Detect which cell encompasses the target text, then output its (X, Y) center coordinate. 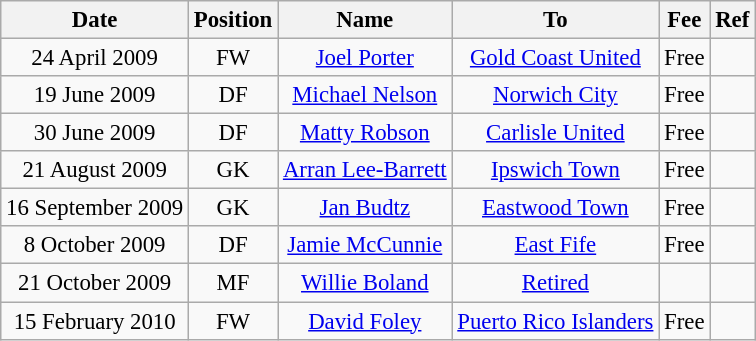
Arran Lee-Barrett (365, 170)
MF (234, 283)
Retired (556, 283)
8 October 2009 (95, 245)
24 April 2009 (95, 58)
Jan Budtz (365, 208)
Name (365, 20)
Norwich City (556, 95)
Puerto Rico Islanders (556, 321)
Carlisle United (556, 133)
Position (234, 20)
Gold Coast United (556, 58)
16 September 2009 (95, 208)
Eastwood Town (556, 208)
Willie Boland (365, 283)
Joel Porter (365, 58)
Ipswich Town (556, 170)
Ref (732, 20)
19 June 2009 (95, 95)
15 February 2010 (95, 321)
To (556, 20)
David Foley (365, 321)
Fee (684, 20)
Date (95, 20)
Jamie McCunnie (365, 245)
Matty Robson (365, 133)
30 June 2009 (95, 133)
Michael Nelson (365, 95)
21 August 2009 (95, 170)
East Fife (556, 245)
21 October 2009 (95, 283)
